Extract the [x, y] coordinate from the center of the cell holding the provided text.  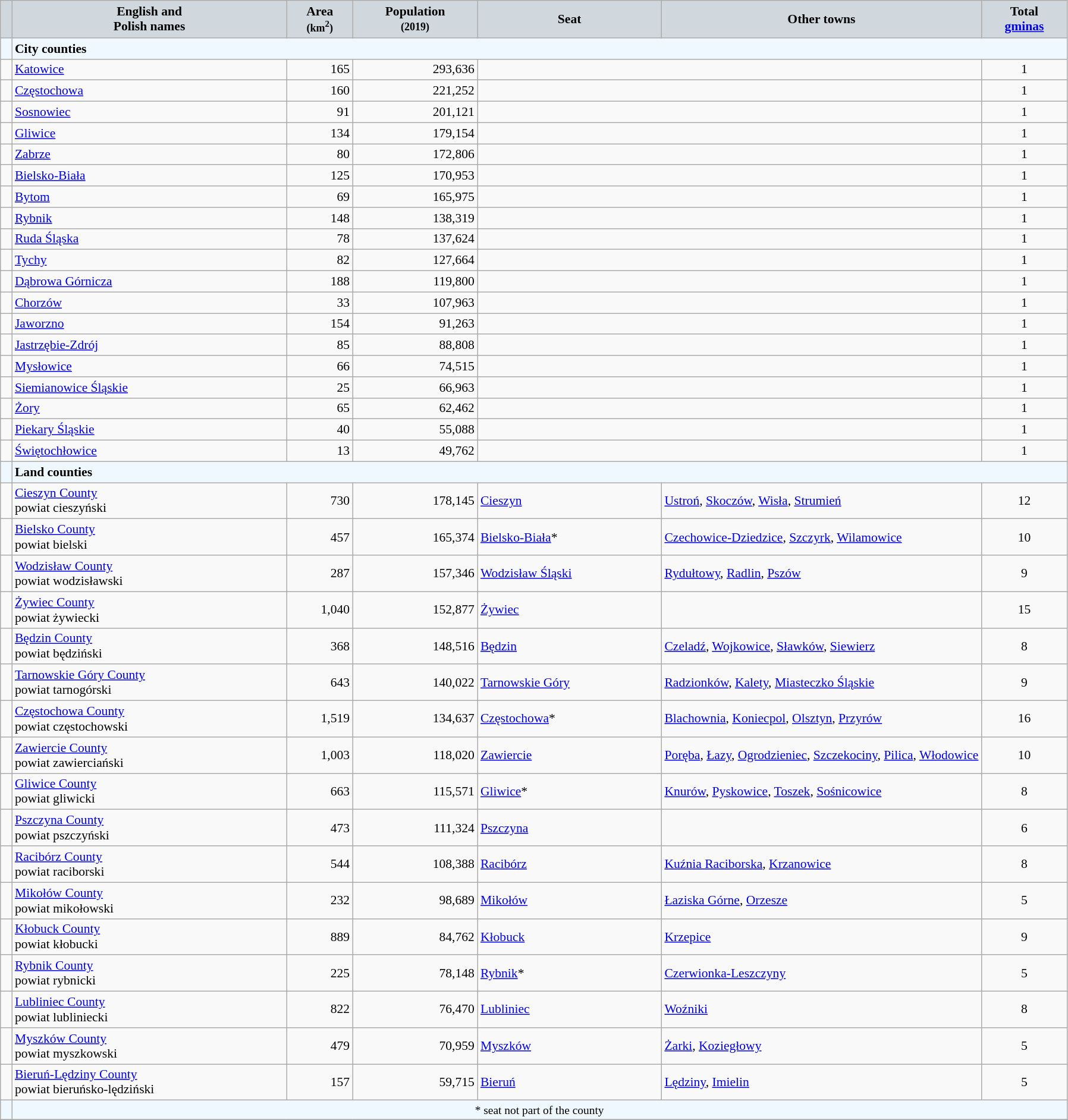
70,959 [415, 1046]
74,515 [415, 366]
78 [320, 239]
188 [320, 282]
Zawiercie [570, 755]
148 [320, 218]
65 [320, 408]
Pszczyna [570, 828]
15 [1024, 610]
6 [1024, 828]
59,715 [415, 1082]
Bielsko-Biała* [570, 537]
55,088 [415, 430]
Ustroń, Skoczów, Wisła, Strumień [821, 501]
98,689 [415, 900]
Czechowice-Dziedzice, Szczyrk, Wilamowice [821, 537]
172,806 [415, 155]
25 [320, 388]
152,877 [415, 610]
119,800 [415, 282]
Population (2019) [415, 19]
Blachownia, Koniecpol, Olsztyn, Przyrów [821, 719]
Tarnowskie Góry County powiat tarnogórski [149, 682]
* seat not part of the county [540, 1110]
170,953 [415, 176]
Żory [149, 408]
Jastrzębie-Zdrój [149, 345]
Częstochowa* [570, 719]
Poręba, Łazy, Ogrodzieniec, Szczekociny, Pilica, Włodowice [821, 755]
Bieruń [570, 1082]
40 [320, 430]
Radzionków, Kalety, Miasteczko Śląskie [821, 682]
Żywiec [570, 610]
Wodzisław County powiat wodzisławski [149, 573]
Cieszyn [570, 501]
Sosnowiec [149, 112]
16 [1024, 719]
Częstochowa [149, 91]
Knurów, Pyskowice, Toszek, Sośnicowice [821, 792]
Będzin [570, 646]
473 [320, 828]
91,263 [415, 324]
822 [320, 1009]
Żywiec County powiat żywiecki [149, 610]
Bielsko-Biała [149, 176]
Czeladź, Wojkowice, Sławków, Siewierz [821, 646]
457 [320, 537]
Piekary Śląskie [149, 430]
69 [320, 197]
107,963 [415, 303]
English and Polish names [149, 19]
Kłobuck [570, 937]
Gliwice County powiat gliwicki [149, 792]
201,121 [415, 112]
178,145 [415, 501]
1,003 [320, 755]
165,374 [415, 537]
Jaworzno [149, 324]
Myszków [570, 1046]
Lubliniec County powiat lubliniecki [149, 1009]
Land counties [540, 472]
66 [320, 366]
Myszków County powiat myszkowski [149, 1046]
Tarnowskie Góry [570, 682]
49,762 [415, 451]
225 [320, 974]
84,762 [415, 937]
663 [320, 792]
Gliwice [149, 133]
Czerwionka-Leszczyny [821, 974]
643 [320, 682]
Rybnik [149, 218]
82 [320, 260]
157 [320, 1082]
Rybnik County powiat rybnicki [149, 974]
13 [320, 451]
Bielsko County powiat bielski [149, 537]
140,022 [415, 682]
889 [320, 937]
Rybnik* [570, 974]
Bytom [149, 197]
Lubliniec [570, 1009]
160 [320, 91]
Cieszyn County powiat cieszyński [149, 501]
730 [320, 501]
Żarki, Koziegłowy [821, 1046]
134,637 [415, 719]
137,624 [415, 239]
Rydułtowy, Radlin, Pszów [821, 573]
479 [320, 1046]
33 [320, 303]
Kłobuck County powiat kłobucki [149, 937]
88,808 [415, 345]
544 [320, 864]
221,252 [415, 91]
Area (km2) [320, 19]
80 [320, 155]
Racibórz County powiat raciborski [149, 864]
165,975 [415, 197]
111,324 [415, 828]
Krzepice [821, 937]
Pszczyna County powiat pszczyński [149, 828]
Mikołów [570, 900]
91 [320, 112]
Katowice [149, 70]
Mysłowice [149, 366]
Seat [570, 19]
Mikołów County powiat mikołowski [149, 900]
Total gminas [1024, 19]
157,346 [415, 573]
148,516 [415, 646]
Będzin County powiat będziński [149, 646]
12 [1024, 501]
62,462 [415, 408]
293,636 [415, 70]
Łaziska Górne, Orzesze [821, 900]
138,319 [415, 218]
City counties [540, 49]
127,664 [415, 260]
108,388 [415, 864]
287 [320, 573]
118,020 [415, 755]
368 [320, 646]
Częstochowa County powiat częstochowski [149, 719]
78,148 [415, 974]
Chorzów [149, 303]
Zawiercie County powiat zawierciański [149, 755]
Ruda Śląska [149, 239]
134 [320, 133]
85 [320, 345]
179,154 [415, 133]
Dąbrowa Górnicza [149, 282]
Świętochłowice [149, 451]
115,571 [415, 792]
125 [320, 176]
Zabrze [149, 155]
66,963 [415, 388]
165 [320, 70]
Gliwice* [570, 792]
Racibórz [570, 864]
1,519 [320, 719]
154 [320, 324]
Other towns [821, 19]
Tychy [149, 260]
232 [320, 900]
Lędziny, Imielin [821, 1082]
1,040 [320, 610]
76,470 [415, 1009]
Siemianowice Śląskie [149, 388]
Woźniki [821, 1009]
Wodzisław Śląski [570, 573]
Kuźnia Raciborska, Krzanowice [821, 864]
Bieruń-Lędziny County powiat bieruńsko-lędziński [149, 1082]
